Locate the cell with the specified text and output its (X, Y) center coordinate. 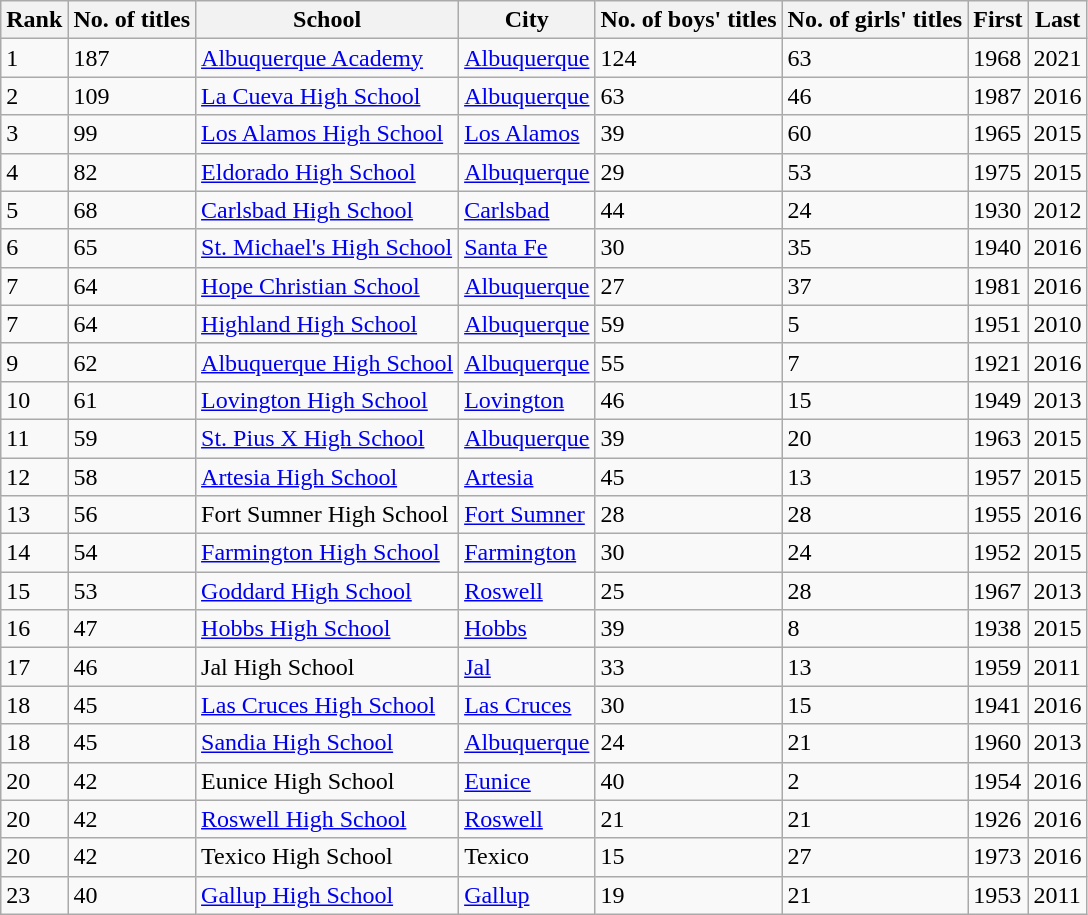
1987 (998, 96)
23 (34, 895)
Highland High School (328, 324)
2021 (1058, 58)
29 (688, 172)
Eunice (527, 781)
1954 (998, 781)
Lovington High School (328, 400)
1963 (998, 438)
10 (34, 400)
17 (34, 667)
1967 (998, 591)
44 (688, 210)
Los Alamos High School (328, 134)
Jal (527, 667)
1981 (998, 286)
Hobbs High School (328, 629)
Farmington (527, 553)
Fort Sumner (527, 515)
La Cueva High School (328, 96)
Texico (527, 857)
1951 (998, 324)
Fort Sumner High School (328, 515)
2010 (1058, 324)
No. of girls' titles (875, 20)
Santa Fe (527, 248)
No. of titles (132, 20)
1930 (998, 210)
Carlsbad High School (328, 210)
Albuquerque Academy (328, 58)
1960 (998, 743)
3 (34, 134)
55 (688, 362)
1975 (998, 172)
8 (875, 629)
Los Alamos (527, 134)
35 (875, 248)
1965 (998, 134)
1952 (998, 553)
1 (34, 58)
Goddard High School (328, 591)
Hope Christian School (328, 286)
62 (132, 362)
Roswell High School (328, 819)
City (527, 20)
14 (34, 553)
1953 (998, 895)
St. Pius X High School (328, 438)
1973 (998, 857)
Artesia High School (328, 477)
33 (688, 667)
1968 (998, 58)
1955 (998, 515)
1921 (998, 362)
54 (132, 553)
4 (34, 172)
37 (875, 286)
Eunice High School (328, 781)
Carlsbad (527, 210)
68 (132, 210)
Las Cruces (527, 705)
9 (34, 362)
1959 (998, 667)
1957 (998, 477)
Texico High School (328, 857)
56 (132, 515)
187 (132, 58)
1941 (998, 705)
60 (875, 134)
Artesia (527, 477)
Albuquerque High School (328, 362)
1940 (998, 248)
25 (688, 591)
1926 (998, 819)
61 (132, 400)
16 (34, 629)
1938 (998, 629)
Last (1058, 20)
Gallup (527, 895)
1949 (998, 400)
65 (132, 248)
Lovington (527, 400)
St. Michael's High School (328, 248)
99 (132, 134)
124 (688, 58)
Eldorado High School (328, 172)
109 (132, 96)
Las Cruces High School (328, 705)
47 (132, 629)
11 (34, 438)
82 (132, 172)
Farmington High School (328, 553)
Sandia High School (328, 743)
Hobbs (527, 629)
Gallup High School (328, 895)
First (998, 20)
Rank (34, 20)
2012 (1058, 210)
58 (132, 477)
School (328, 20)
6 (34, 248)
No. of boys' titles (688, 20)
19 (688, 895)
Jal High School (328, 667)
12 (34, 477)
